Pinpoint the cell where the given text exists, returning its (x, y) midpoint coordinate. 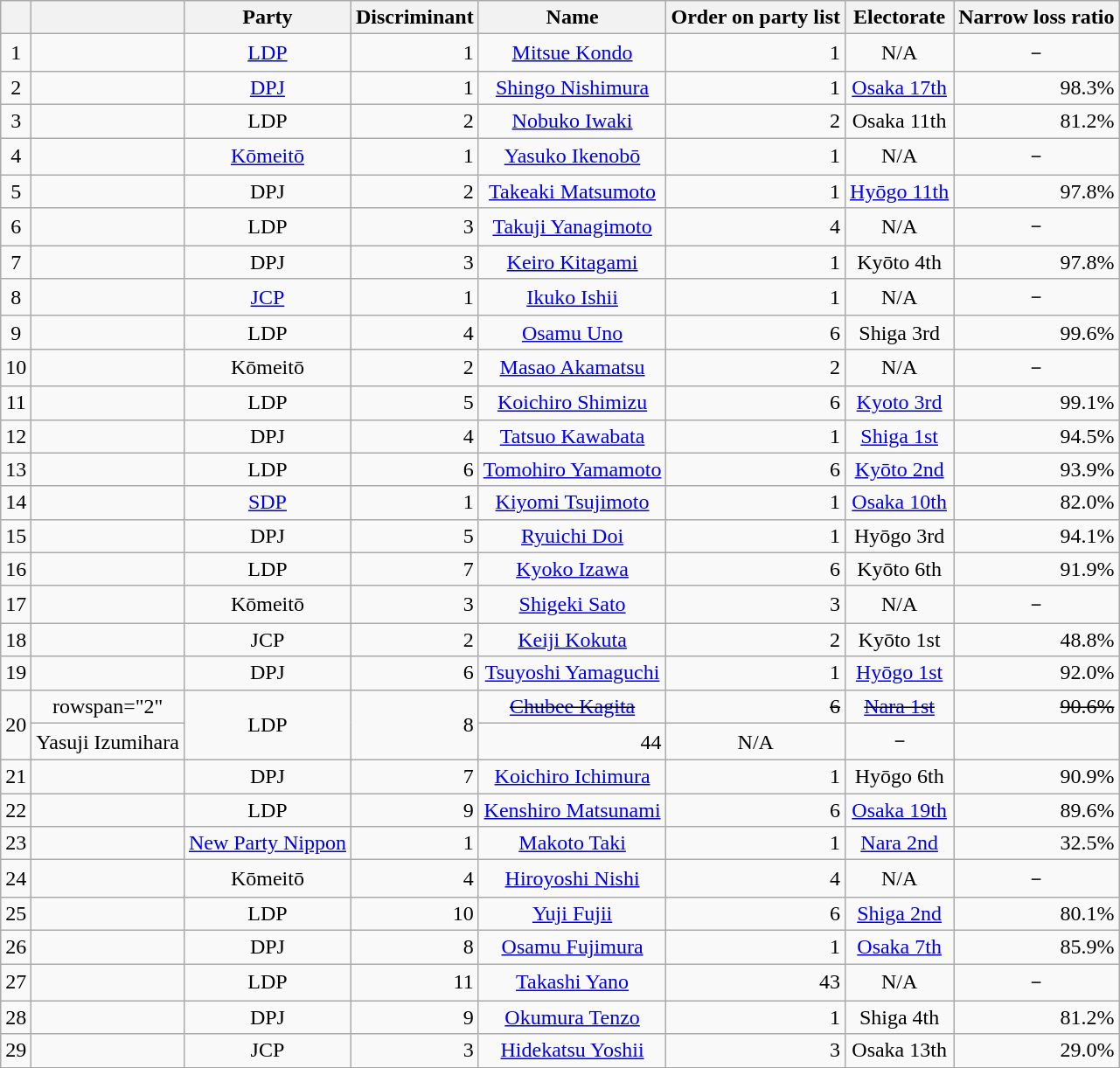
22 (16, 810)
Hiroyoshi Nishi (572, 879)
Shigeki Sato (572, 605)
91.9% (1037, 569)
23 (16, 843)
Osamu Uno (572, 332)
Electorate (900, 17)
85.9% (1037, 947)
Osaka 17th (900, 87)
Mitsue Kondo (572, 52)
Hyōgo 1st (900, 673)
28 (16, 1017)
Tsuyoshi Yamaguchi (572, 673)
98.3% (1037, 87)
Shiga 4th (900, 1017)
29 (16, 1051)
94.1% (1037, 536)
26 (16, 947)
21 (16, 777)
Hyōgo 11th (900, 191)
24 (16, 879)
29.0% (1037, 1051)
48.8% (1037, 640)
89.6% (1037, 810)
Kyoko Izawa (572, 569)
Hyōgo 6th (900, 777)
Makoto Taki (572, 843)
Yasuji Izumihara (108, 741)
Osaka 11th (900, 121)
Kyōto 6th (900, 569)
43 (755, 982)
Osaka 10th (900, 503)
Takuji Yanagimoto (572, 227)
99.1% (1037, 403)
90.9% (1037, 777)
Koichiro Shimizu (572, 403)
Osaka 13th (900, 1051)
90.6% (1037, 706)
Osaka 7th (900, 947)
Ikuko Ishii (572, 297)
Osamu Fujimura (572, 947)
Keiji Kokuta (572, 640)
Osaka 19th (900, 810)
Shiga 3rd (900, 332)
80.1% (1037, 913)
44 (572, 741)
27 (16, 982)
Kenshiro Matsunami (572, 810)
15 (16, 536)
Party (268, 17)
99.6% (1037, 332)
New Party Nippon (268, 843)
Nobuko Iwaki (572, 121)
Takeaki Matsumoto (572, 191)
Kiyomi Tsujimoto (572, 503)
94.5% (1037, 436)
Takashi Yano (572, 982)
Shingo Nishimura (572, 87)
Keiro Kitagami (572, 262)
12 (16, 436)
Ryuichi Doi (572, 536)
20 (16, 725)
32.5% (1037, 843)
16 (16, 569)
Masao Akamatsu (572, 367)
Shiga 1st (900, 436)
18 (16, 640)
82.0% (1037, 503)
Order on party list (755, 17)
14 (16, 503)
rowspan="2" (108, 706)
Okumura Tenzo (572, 1017)
Tomohiro Yamamoto (572, 469)
Yasuko Ikenobō (572, 157)
13 (16, 469)
Tatsuo Kawabata (572, 436)
Hidekatsu Yoshii (572, 1051)
Hyōgo 3rd (900, 536)
17 (16, 605)
Discriminant (414, 17)
Nara 2nd (900, 843)
SDP (268, 503)
Nara 1st (900, 706)
Kyōto 2nd (900, 469)
19 (16, 673)
Narrow loss ratio (1037, 17)
92.0% (1037, 673)
Kyoto 3rd (900, 403)
Chubee Kagita (572, 706)
Kyōto 1st (900, 640)
Koichiro Ichimura (572, 777)
Name (572, 17)
Shiga 2nd (900, 913)
Yuji Fujii (572, 913)
93.9% (1037, 469)
Kyōto 4th (900, 262)
25 (16, 913)
